Return the (X, Y) coordinate for the center point of the cell that contains the specified text.  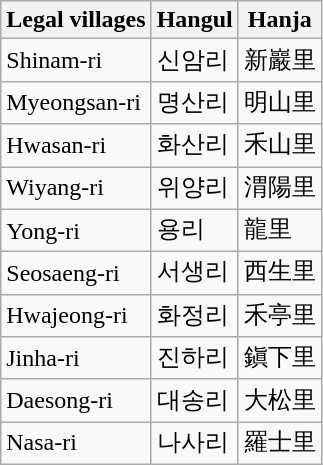
Shinam-ri (76, 60)
羅士里 (280, 444)
명산리 (194, 102)
진하리 (194, 358)
鎭下里 (280, 358)
위양리 (194, 188)
Myeongsan-ri (76, 102)
龍里 (280, 230)
화정리 (194, 316)
서생리 (194, 274)
신암리 (194, 60)
용리 (194, 230)
Seosaeng-ri (76, 274)
화산리 (194, 146)
Hanja (280, 20)
Yong-ri (76, 230)
明山里 (280, 102)
Hwajeong-ri (76, 316)
西生里 (280, 274)
Daesong-ri (76, 400)
Legal villages (76, 20)
Jinha-ri (76, 358)
Hwasan-ri (76, 146)
大松里 (280, 400)
대송리 (194, 400)
禾山里 (280, 146)
Nasa-ri (76, 444)
渭陽里 (280, 188)
Hangul (194, 20)
나사리 (194, 444)
禾亭里 (280, 316)
Wiyang-ri (76, 188)
新巖里 (280, 60)
